Output the [x, y] coordinate of the center of the cell containing the given text.  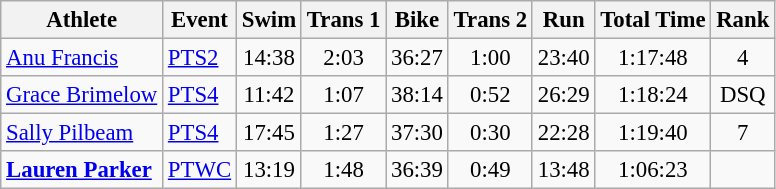
36:39 [418, 170]
2:03 [343, 58]
Bike [418, 20]
1:06:23 [653, 170]
1:18:24 [653, 95]
13:19 [268, 170]
Lauren Parker [82, 170]
Event [200, 20]
36:27 [418, 58]
37:30 [418, 133]
26:29 [564, 95]
Sally Pilbeam [82, 133]
4 [743, 58]
14:38 [268, 58]
22:28 [564, 133]
Run [564, 20]
Swim [268, 20]
Athlete [82, 20]
23:40 [564, 58]
Anu Francis [82, 58]
1:00 [490, 58]
1:48 [343, 170]
17:45 [268, 133]
DSQ [743, 95]
11:42 [268, 95]
1:27 [343, 133]
1:17:48 [653, 58]
PTWC [200, 170]
Trans 2 [490, 20]
0:30 [490, 133]
Grace Brimelow [82, 95]
Rank [743, 20]
PTS2 [200, 58]
1:07 [343, 95]
7 [743, 133]
13:48 [564, 170]
38:14 [418, 95]
0:52 [490, 95]
Total Time [653, 20]
Trans 1 [343, 20]
1:19:40 [653, 133]
0:49 [490, 170]
